Return the [x, y] coordinate for the center point of the cell that contains the specified text.  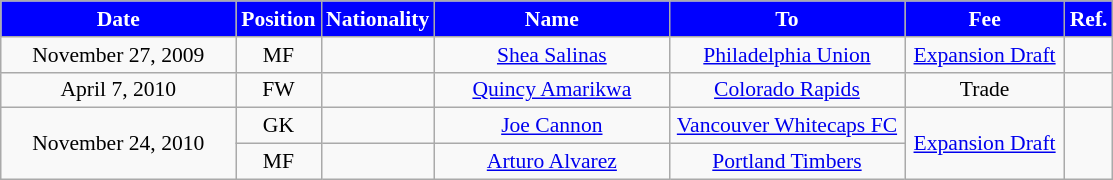
Shea Salinas [552, 55]
Position [278, 19]
Philadelphia Union [786, 55]
Trade [985, 90]
November 27, 2009 [118, 55]
November 24, 2010 [118, 144]
FW [278, 90]
Ref. [1089, 19]
April 7, 2010 [118, 90]
Arturo Alvarez [552, 162]
Quincy Amarikwa [552, 90]
Name [552, 19]
Nationality [378, 19]
Date [118, 19]
Joe Cannon [552, 126]
Portland Timbers [786, 162]
GK [278, 126]
Vancouver Whitecaps FC [786, 126]
Colorado Rapids [786, 90]
Fee [985, 19]
To [786, 19]
